Scan for the cell matching the given text and deliver its [x, y] coordinate at center. 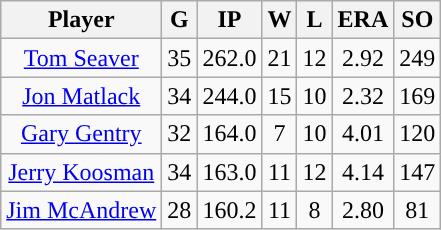
ERA [363, 20]
164.0 [230, 134]
35 [180, 58]
120 [418, 134]
Gary Gentry [82, 134]
G [180, 20]
81 [418, 210]
Jerry Koosman [82, 172]
IP [230, 20]
7 [280, 134]
15 [280, 96]
147 [418, 172]
8 [314, 210]
2.92 [363, 58]
L [314, 20]
W [280, 20]
Player [82, 20]
262.0 [230, 58]
169 [418, 96]
244.0 [230, 96]
163.0 [230, 172]
32 [180, 134]
21 [280, 58]
249 [418, 58]
4.01 [363, 134]
2.80 [363, 210]
Jim McAndrew [82, 210]
28 [180, 210]
4.14 [363, 172]
Jon Matlack [82, 96]
Tom Seaver [82, 58]
2.32 [363, 96]
160.2 [230, 210]
SO [418, 20]
